Search for the cell housing the specified text and yield its [x, y] center coordinate. 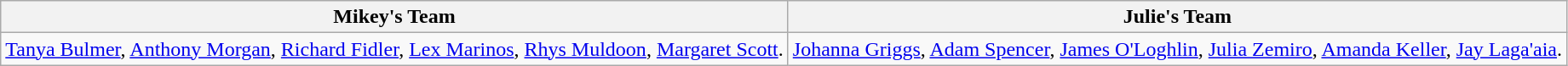
Johanna Griggs, Adam Spencer, James O'Loghlin, Julia Zemiro, Amanda Keller, Jay Laga'aia. [1177, 49]
Mikey's Team [395, 17]
Julie's Team [1177, 17]
Tanya Bulmer, Anthony Morgan, Richard Fidler, Lex Marinos, Rhys Muldoon, Margaret Scott. [395, 49]
